Find where the given text appears and provide that cell's center as [X, Y] coordinate. 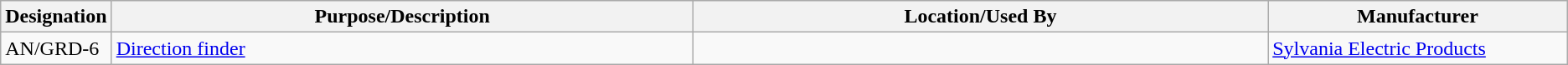
AN/GRD-6 [56, 48]
Purpose/Description [402, 17]
Designation [56, 17]
Sylvania Electric Products [1418, 48]
Direction finder [402, 48]
Manufacturer [1418, 17]
Location/Used By [980, 17]
